Return [x, y] of the center of cell containing provided text 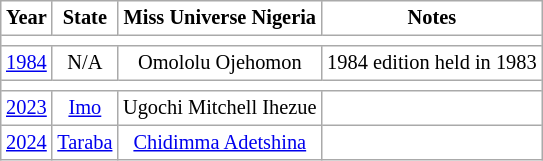
Miss Universe Nigeria [220, 17]
Imo [85, 107]
Taraba [85, 142]
2023 [26, 107]
State [85, 17]
Notes [432, 17]
Year [26, 17]
N/A [85, 62]
Ugochi Mitchell Ihezue [220, 107]
1984 [26, 62]
1984 edition held in 1983 [432, 62]
2024 [26, 142]
Chidimma Adetshina [220, 142]
Omololu Ojehomon [220, 62]
